Provide the [X, Y] coordinate of the cell's center where the given text is located.  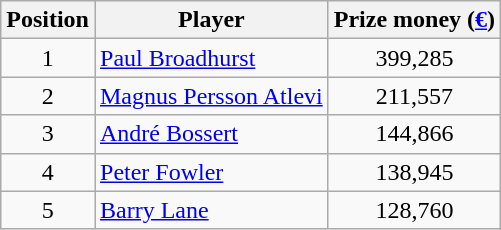
5 [48, 210]
Paul Broadhurst [211, 58]
3 [48, 134]
Magnus Persson Atlevi [211, 96]
Player [211, 20]
128,760 [414, 210]
399,285 [414, 58]
André Bossert [211, 134]
4 [48, 172]
Barry Lane [211, 210]
211,557 [414, 96]
Prize money (€) [414, 20]
Position [48, 20]
144,866 [414, 134]
1 [48, 58]
2 [48, 96]
Peter Fowler [211, 172]
138,945 [414, 172]
